From the cell containing the given text, extract its center point as (X, Y) coordinate. 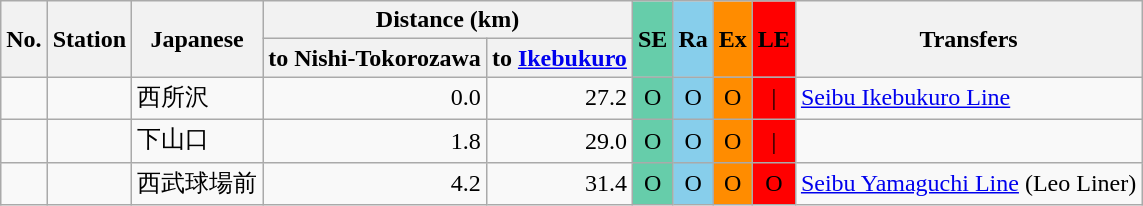
31.4 (559, 184)
1.8 (375, 140)
Distance (km) (448, 20)
No. (24, 39)
Ex (732, 39)
西所沢 (198, 98)
Seibu Ikebukuro Line (968, 98)
to Ikebukuro (559, 58)
0.0 (375, 98)
SE (652, 39)
Seibu Yamaguchi Line (Leo Liner) (968, 184)
4.2 (375, 184)
Station (89, 39)
Japanese (198, 39)
Ra (693, 39)
27.2 (559, 98)
Transfers (968, 39)
西武球場前 (198, 184)
下山口 (198, 140)
29.0 (559, 140)
LE (774, 39)
to Nishi-Tokorozawa (375, 58)
